Pinpoint the cell where the given text exists, returning its [X, Y] midpoint coordinate. 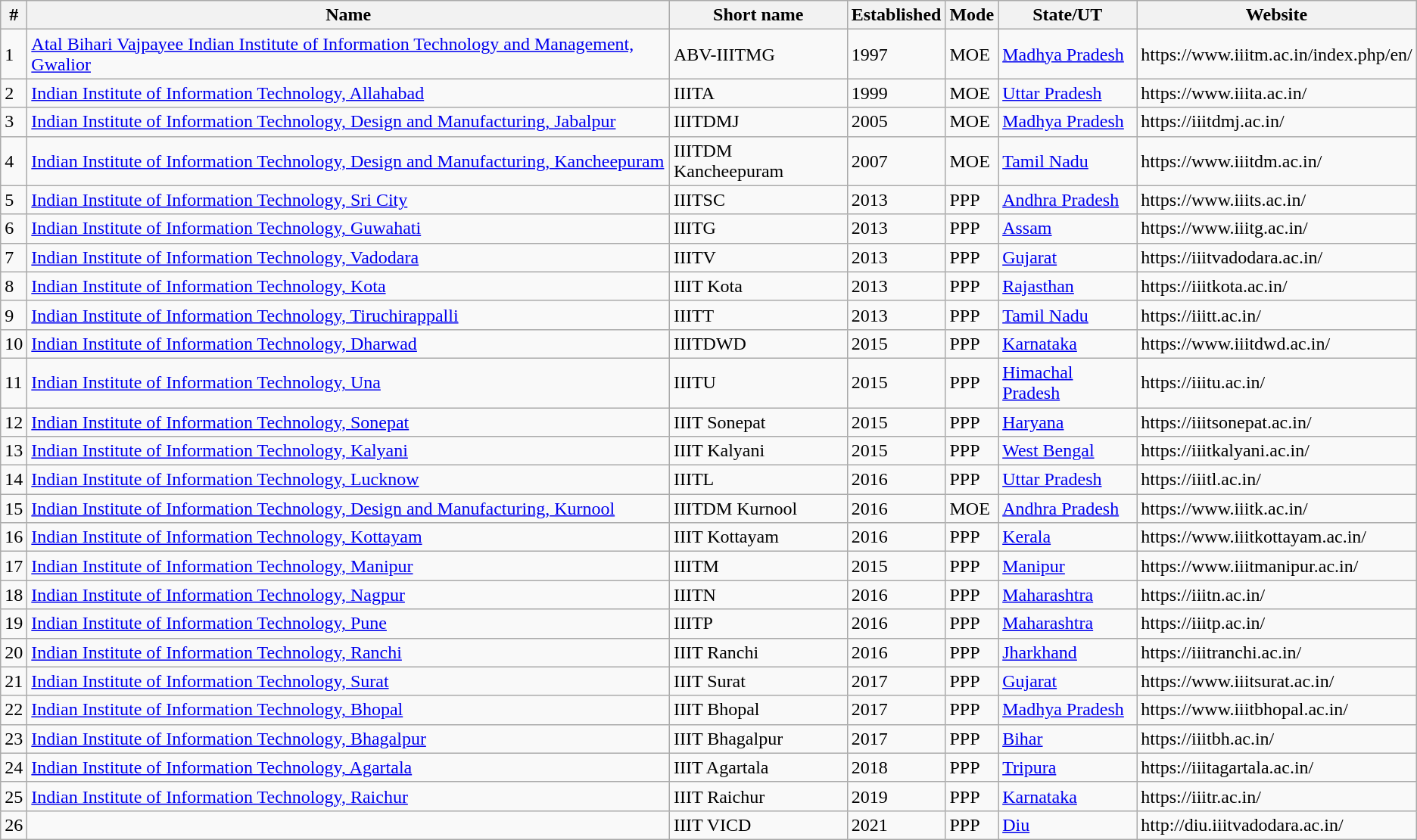
5 [14, 200]
Indian Institute of Information Technology, Raichur [348, 796]
IIIT Kottayam [758, 537]
10 [14, 344]
Indian Institute of Information Technology, Bhopal [348, 710]
Indian Institute of Information Technology, Una [348, 383]
Bihar [1067, 739]
22 [14, 710]
https://iiitagartala.ac.in/ [1276, 767]
https://www.iiitg.ac.in/ [1276, 229]
https://iiitp.ac.in/ [1276, 624]
20 [14, 652]
West Bengal [1067, 451]
IIIT Sonepat [758, 422]
Rajasthan [1067, 286]
Indian Institute of Information Technology, Sri City [348, 200]
https://iiitvadodara.ac.in/ [1276, 257]
Haryana [1067, 422]
https://www.iiitdwd.ac.in/ [1276, 344]
16 [14, 537]
https://iiitbh.ac.in/ [1276, 739]
IIITV [758, 257]
Indian Institute of Information Technology, Dharwad [348, 344]
2018 [896, 767]
2021 [896, 825]
Indian Institute of Information Technology, Manipur [348, 566]
14 [14, 480]
https://www.iiitbhopal.ac.in/ [1276, 710]
Manipur [1067, 566]
IIITDMJ [758, 122]
7 [14, 257]
https://www.iiita.ac.in/ [1276, 93]
IIIT Kalyani [758, 451]
https://iiitdmj.ac.in/ [1276, 122]
https://iiitt.ac.in/ [1276, 315]
https://www.iiitdm.ac.in/ [1276, 160]
IIITDM Kancheepuram [758, 160]
https://www.iiitk.ac.in/ [1276, 509]
https://www.iiits.ac.in/ [1276, 200]
Indian Institute of Information Technology, Agartala [348, 767]
IIITA [758, 93]
IIIT Kota [758, 286]
Name [348, 15]
IIITT [758, 315]
2019 [896, 796]
17 [14, 566]
State/UT [1067, 15]
IIITP [758, 624]
Indian Institute of Information Technology, Ranchi [348, 652]
24 [14, 767]
https://iiitl.ac.in/ [1276, 480]
https://iiitr.ac.in/ [1276, 796]
Atal Bihari Vajpayee Indian Institute of Information Technology and Management, Gwalior [348, 54]
IIITSC [758, 200]
Short name [758, 15]
https://www.iiitsurat.ac.in/ [1276, 681]
Jharkhand [1067, 652]
Indian Institute of Information Technology, Surat [348, 681]
Indian Institute of Information Technology, Sonepat [348, 422]
4 [14, 160]
IIITN [758, 595]
IIIT Ranchi [758, 652]
26 [14, 825]
https://iiitkota.ac.in/ [1276, 286]
ABV-IIITMG [758, 54]
11 [14, 383]
IIITM [758, 566]
12 [14, 422]
IIIT Surat [758, 681]
https://iiitranchi.ac.in/ [1276, 652]
8 [14, 286]
2007 [896, 160]
IIIT Agartala [758, 767]
# [14, 15]
Diu [1067, 825]
IIITU [758, 383]
Indian Institute of Information Technology, Design and Manufacturing, Jabalpur [348, 122]
1999 [896, 93]
IIITDWD [758, 344]
21 [14, 681]
Indian Institute of Information Technology, Bhagalpur [348, 739]
Indian Institute of Information Technology, Design and Manufacturing, Kurnool [348, 509]
IIIT Raichur [758, 796]
Indian Institute of Information Technology, Lucknow [348, 480]
Indian Institute of Information Technology, Tiruchirappalli [348, 315]
Indian Institute of Information Technology, Vadodara [348, 257]
IIITG [758, 229]
Indian Institute of Information Technology, Guwahati [348, 229]
Himachal Pradesh [1067, 383]
2005 [896, 122]
IIIT VICD [758, 825]
18 [14, 595]
https://iiitu.ac.in/ [1276, 383]
19 [14, 624]
23 [14, 739]
IIITL [758, 480]
https://www.iiitm.ac.in/index.php/en/ [1276, 54]
IIIT Bhopal [758, 710]
IIIT Bhagalpur [758, 739]
15 [14, 509]
Tripura [1067, 767]
Indian Institute of Information Technology, Kota [348, 286]
https://iiitn.ac.in/ [1276, 595]
Indian Institute of Information Technology, Nagpur [348, 595]
Kerala [1067, 537]
Established [896, 15]
Indian Institute of Information Technology, Design and Manufacturing, Kancheepuram [348, 160]
6 [14, 229]
http://diu.iiitvadodara.ac.in/ [1276, 825]
IIITDM Kurnool [758, 509]
Website [1276, 15]
9 [14, 315]
https://www.iiitmanipur.ac.in/ [1276, 566]
https://iiitkalyani.ac.in/ [1276, 451]
Indian Institute of Information Technology, Allahabad [348, 93]
https://www.iiitkottayam.ac.in/ [1276, 537]
13 [14, 451]
25 [14, 796]
https://iiitsonepat.ac.in/ [1276, 422]
1 [14, 54]
Mode [972, 15]
2 [14, 93]
3 [14, 122]
1997 [896, 54]
Assam [1067, 229]
Indian Institute of Information Technology, Kalyani [348, 451]
Indian Institute of Information Technology, Pune [348, 624]
Indian Institute of Information Technology, Kottayam [348, 537]
